Detect which cell encompasses the target text, then output its [X, Y] center coordinate. 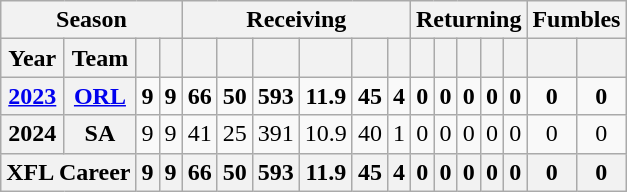
ORL [100, 96]
Team [100, 58]
10.9 [326, 134]
391 [276, 134]
Fumbles [576, 20]
2023 [32, 96]
40 [370, 134]
25 [234, 134]
41 [200, 134]
1 [398, 134]
SA [100, 134]
XFL Career [68, 172]
Year [32, 58]
Returning [469, 20]
Season [92, 20]
Receiving [296, 20]
2024 [32, 134]
